Extract the [X, Y] coordinate from the center of the cell holding the provided text.  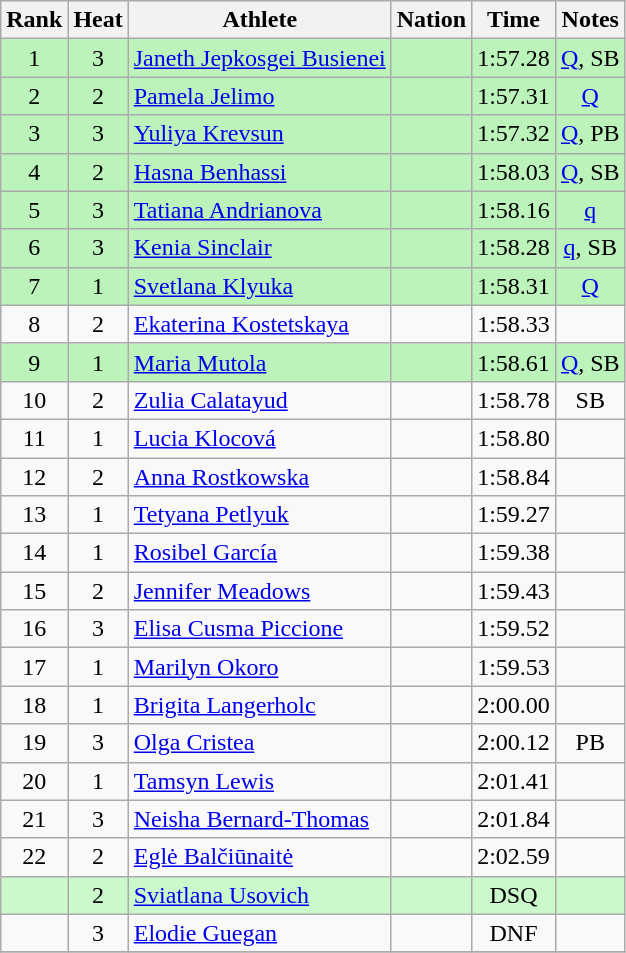
2:00.00 [514, 705]
1:59.43 [514, 591]
6 [34, 248]
1:58.31 [514, 286]
SB [590, 400]
Eglė Balčiūnaitė [260, 857]
13 [34, 515]
1:58.16 [514, 210]
Elodie Guegan [260, 933]
1:57.31 [514, 96]
19 [34, 743]
Kenia Sinclair [260, 248]
1:59.38 [514, 553]
1:58.84 [514, 477]
Rosibel García [260, 553]
Svetlana Klyuka [260, 286]
Lucia Klocová [260, 438]
q [590, 210]
Sviatlana Usovich [260, 895]
Elisa Cusma Piccione [260, 629]
15 [34, 591]
12 [34, 477]
20 [34, 781]
18 [34, 705]
1:59.53 [514, 667]
2:01.84 [514, 819]
Brigita Langerholc [260, 705]
Q, PB [590, 134]
Janeth Jepkosgei Busienei [260, 58]
Rank [34, 20]
q, SB [590, 248]
Tetyana Petlyuk [260, 515]
1:57.28 [514, 58]
1:59.27 [514, 515]
4 [34, 172]
DNF [514, 933]
Pamela Jelimo [260, 96]
Jennifer Meadows [260, 591]
Maria Mutola [260, 362]
Heat [98, 20]
1:59.52 [514, 629]
2:02.59 [514, 857]
14 [34, 553]
Time [514, 20]
Olga Cristea [260, 743]
Ekaterina Kostetskaya [260, 324]
Zulia Calatayud [260, 400]
Anna Rostkowska [260, 477]
1:58.28 [514, 248]
5 [34, 210]
7 [34, 286]
1:58.03 [514, 172]
1:57.32 [514, 134]
Tatiana Andrianova [260, 210]
DSQ [514, 895]
22 [34, 857]
Hasna Benhassi [260, 172]
Notes [590, 20]
Marilyn Okoro [260, 667]
Nation [431, 20]
1:58.78 [514, 400]
10 [34, 400]
PB [590, 743]
Neisha Bernard-Thomas [260, 819]
9 [34, 362]
1:58.80 [514, 438]
1:58.61 [514, 362]
17 [34, 667]
Tamsyn Lewis [260, 781]
16 [34, 629]
Yuliya Krevsun [260, 134]
8 [34, 324]
2:01.41 [514, 781]
Athlete [260, 20]
1:58.33 [514, 324]
21 [34, 819]
2:00.12 [514, 743]
11 [34, 438]
